Output the (x, y) coordinate of the center of the cell containing the given text.  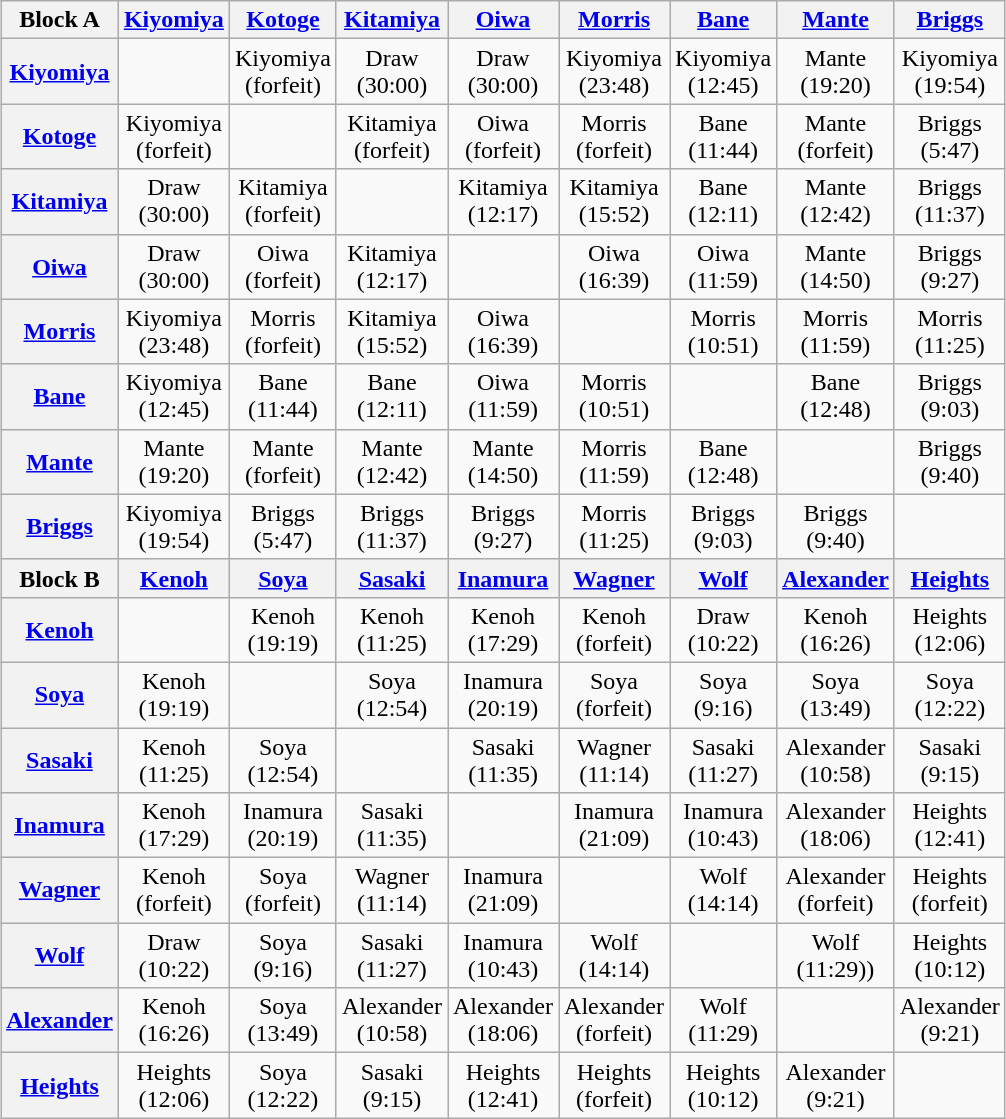
Block A (60, 20)
Wolf(11:29)) (836, 956)
Block B (60, 578)
Wolf(11:29) (724, 1020)
